Find where the given text appears and provide that cell's center as (X, Y) coordinate. 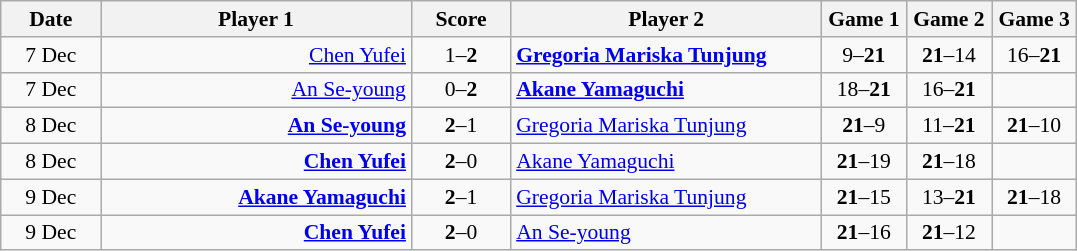
21–9 (864, 126)
13–21 (948, 197)
Game 1 (864, 19)
21–12 (948, 233)
Game 2 (948, 19)
Score (461, 19)
18–21 (864, 90)
21–14 (948, 55)
Player 1 (256, 19)
9–21 (864, 55)
1–2 (461, 55)
21–10 (1034, 126)
21–15 (864, 197)
11–21 (948, 126)
0–2 (461, 90)
21–16 (864, 233)
21–19 (864, 162)
Player 2 (666, 19)
Game 3 (1034, 19)
Date (51, 19)
